Return [x, y] of the center of cell containing provided text 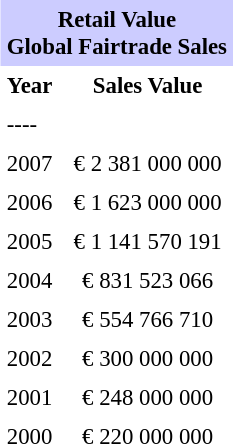
€ 831 523 066 [148, 280]
€ 300 000 000 [148, 358]
Year [32, 86]
2006 [32, 202]
2007 [32, 164]
2001 [32, 398]
Retail ValueGlobal Fairtrade Sales [117, 33]
2002 [32, 358]
---- [117, 124]
€ 2 381 000 000 [148, 164]
2003 [32, 320]
2004 [32, 280]
Sales Value [148, 86]
2005 [32, 242]
€ 1 623 000 000 [148, 202]
€ 248 000 000 [148, 398]
€ 1 141 570 191 [148, 242]
€ 554 766 710 [148, 320]
